Pinpoint the cell where the given text exists, returning its (X, Y) midpoint coordinate. 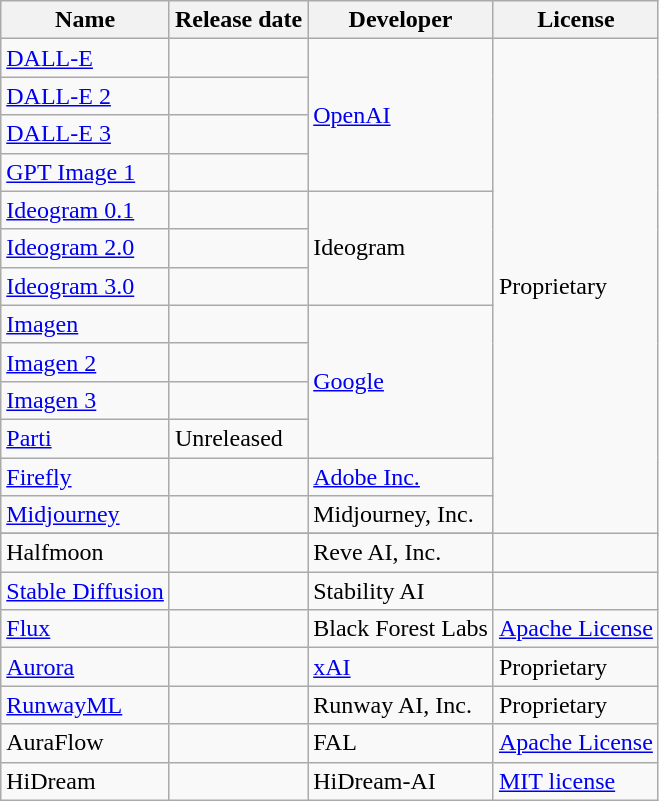
HiDream (86, 781)
RunwayML (86, 705)
MIT license (576, 781)
Imagen (86, 324)
Imagen 3 (86, 400)
Release date (238, 20)
Flux (86, 629)
Ideogram (401, 248)
Name (86, 20)
GPT Image 1 (86, 172)
DALL-E (86, 58)
Midjourney (86, 515)
Developer (401, 20)
Ideogram 0.1 (86, 210)
DALL-E 2 (86, 96)
HiDream-AI (401, 781)
Reve AI, Inc. (401, 553)
Runway AI, Inc. (401, 705)
Halfmoon (86, 553)
DALL-E 3 (86, 134)
Stable Diffusion (86, 591)
OpenAI (401, 115)
Adobe Inc. (401, 477)
xAI (401, 667)
Google (401, 381)
Parti (86, 438)
Imagen 2 (86, 362)
Stability AI (401, 591)
Aurora (86, 667)
Midjourney, Inc. (401, 515)
Ideogram 2.0 (86, 248)
AuraFlow (86, 743)
Black Forest Labs (401, 629)
License (576, 20)
Unreleased (238, 438)
FAL (401, 743)
Ideogram 3.0 (86, 286)
Firefly (86, 477)
